Search for the cell housing the specified text and yield its [X, Y] center coordinate. 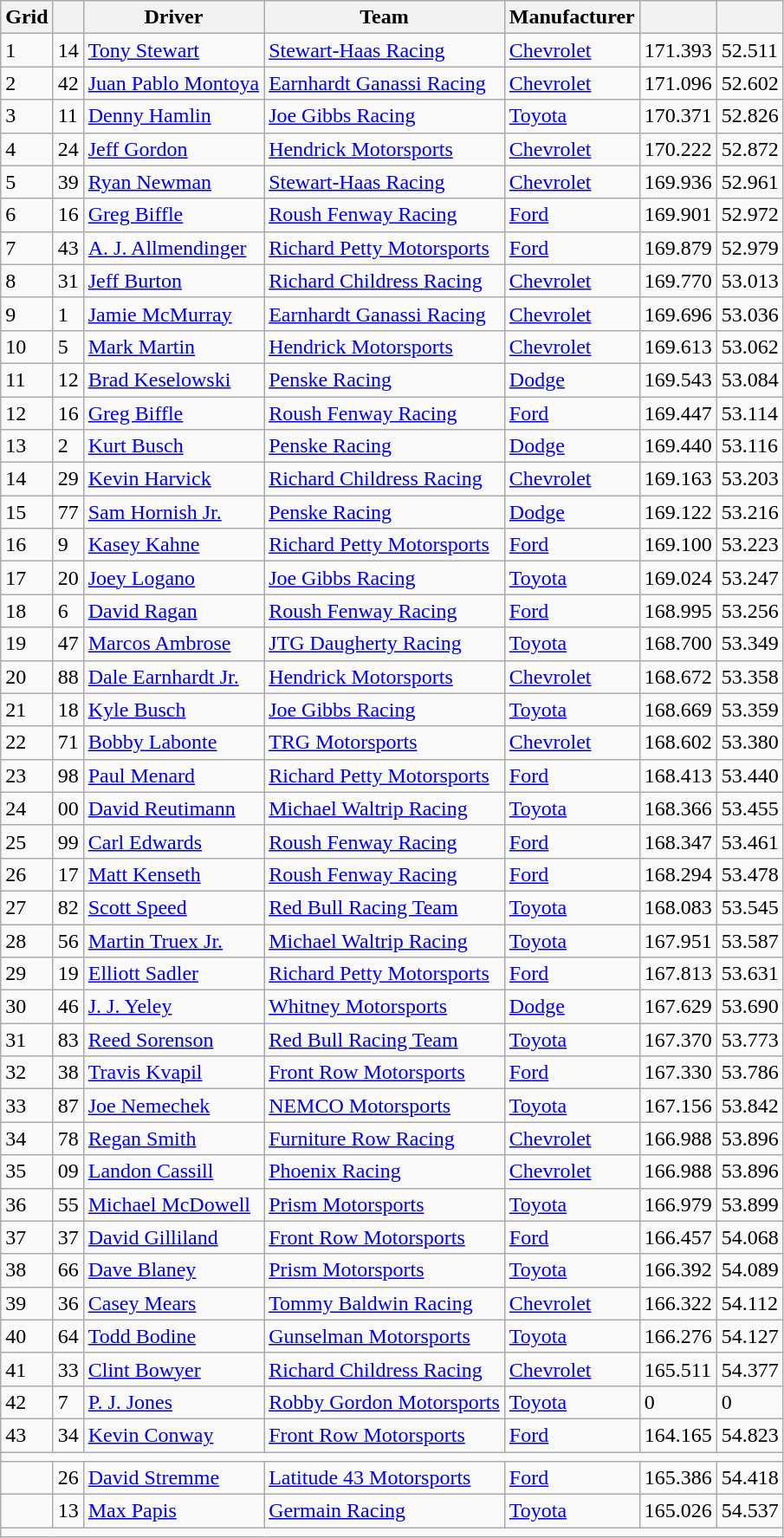
53.116 [750, 446]
171.096 [677, 83]
169.901 [677, 215]
30 [27, 1007]
Jeff Burton [173, 281]
169.613 [677, 347]
David Stremme [173, 1478]
Driver [173, 17]
53.380 [750, 743]
P. J. Jones [173, 1402]
Jamie McMurray [173, 314]
170.222 [677, 149]
54.089 [750, 1270]
35 [27, 1171]
169.447 [677, 413]
Furniture Row Racing [385, 1139]
169.440 [677, 446]
53.440 [750, 775]
Kyle Busch [173, 710]
Germain Racing [385, 1511]
Denny Hamlin [173, 116]
David Reutimann [173, 808]
Marcos Ambrose [173, 644]
25 [27, 841]
168.669 [677, 710]
53.899 [750, 1204]
Kevin Conway [173, 1435]
53.256 [750, 611]
164.165 [677, 1435]
168.083 [677, 907]
165.026 [677, 1511]
168.602 [677, 743]
77 [68, 512]
Scott Speed [173, 907]
167.629 [677, 1007]
171.393 [677, 50]
53.114 [750, 413]
10 [27, 347]
Joey Logano [173, 578]
Team [385, 17]
52.979 [750, 248]
Whitney Motorsports [385, 1007]
53.455 [750, 808]
Bobby Labonte [173, 743]
64 [68, 1336]
54.112 [750, 1303]
15 [27, 512]
TRG Motorsports [385, 743]
167.951 [677, 940]
167.370 [677, 1040]
53.216 [750, 512]
53.587 [750, 940]
Kasey Kahne [173, 545]
169.770 [677, 281]
46 [68, 1007]
Todd Bodine [173, 1336]
Grid [27, 17]
170.371 [677, 116]
00 [68, 808]
David Gilliland [173, 1237]
Tommy Baldwin Racing [385, 1303]
40 [27, 1336]
169.936 [677, 182]
165.511 [677, 1369]
27 [27, 907]
Kevin Harvick [173, 479]
Latitude 43 Motorsports [385, 1478]
09 [68, 1171]
53.478 [750, 874]
41 [27, 1369]
53.359 [750, 710]
53.773 [750, 1040]
169.024 [677, 578]
Max Papis [173, 1511]
54.127 [750, 1336]
52.602 [750, 83]
54.068 [750, 1237]
168.413 [677, 775]
53.203 [750, 479]
JTG Daugherty Racing [385, 644]
169.696 [677, 314]
54.418 [750, 1478]
99 [68, 841]
8 [27, 281]
167.330 [677, 1073]
3 [27, 116]
167.813 [677, 974]
53.690 [750, 1007]
52.826 [750, 116]
23 [27, 775]
53.461 [750, 841]
53.842 [750, 1106]
71 [68, 743]
98 [68, 775]
Ryan Newman [173, 182]
Clint Bowyer [173, 1369]
4 [27, 149]
Mark Martin [173, 347]
169.543 [677, 380]
53.013 [750, 281]
52.961 [750, 182]
53.786 [750, 1073]
166.457 [677, 1237]
Joe Nemechek [173, 1106]
54.823 [750, 1435]
55 [68, 1204]
166.392 [677, 1270]
53.545 [750, 907]
Matt Kenseth [173, 874]
Casey Mears [173, 1303]
169.879 [677, 248]
53.247 [750, 578]
Paul Menard [173, 775]
166.979 [677, 1204]
Reed Sorenson [173, 1040]
Sam Hornish Jr. [173, 512]
88 [68, 677]
168.700 [677, 644]
54.537 [750, 1511]
168.995 [677, 611]
82 [68, 907]
167.156 [677, 1106]
168.366 [677, 808]
Tony Stewart [173, 50]
53.349 [750, 644]
21 [27, 710]
Regan Smith [173, 1139]
169.163 [677, 479]
166.322 [677, 1303]
66 [68, 1270]
Carl Edwards [173, 841]
Robby Gordon Motorsports [385, 1402]
NEMCO Motorsports [385, 1106]
53.062 [750, 347]
78 [68, 1139]
Martin Truex Jr. [173, 940]
165.386 [677, 1478]
Juan Pablo Montoya [173, 83]
56 [68, 940]
87 [68, 1106]
47 [68, 644]
22 [27, 743]
168.347 [677, 841]
Jeff Gordon [173, 149]
Gunselman Motorsports [385, 1336]
Travis Kvapil [173, 1073]
28 [27, 940]
53.358 [750, 677]
168.294 [677, 874]
David Ragan [173, 611]
Michael McDowell [173, 1204]
168.672 [677, 677]
Kurt Busch [173, 446]
Phoenix Racing [385, 1171]
53.084 [750, 380]
Brad Keselowski [173, 380]
53.036 [750, 314]
32 [27, 1073]
169.100 [677, 545]
52.872 [750, 149]
Landon Cassill [173, 1171]
52.511 [750, 50]
54.377 [750, 1369]
A. J. Allmendinger [173, 248]
52.972 [750, 215]
166.276 [677, 1336]
Dave Blaney [173, 1270]
53.631 [750, 974]
83 [68, 1040]
Dale Earnhardt Jr. [173, 677]
Elliott Sadler [173, 974]
169.122 [677, 512]
Manufacturer [572, 17]
J. J. Yeley [173, 1007]
53.223 [750, 545]
